Find where the given text appears and provide that cell's center as (x, y) coordinate. 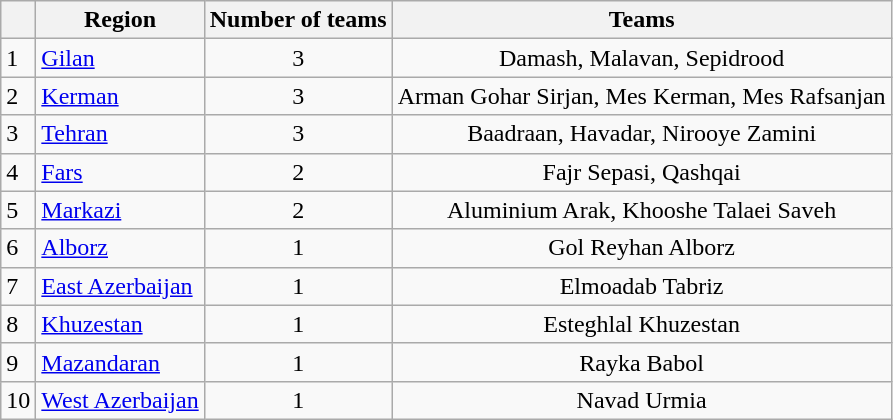
Fars (120, 172)
Rayka Babol (642, 362)
Fajr Sepasi, Qashqai (642, 172)
Tehran (120, 134)
10 (18, 400)
6 (18, 248)
Arman Gohar Sirjan, Mes Kerman, Mes Rafsanjan (642, 96)
Number of teams (298, 20)
Elmoadab Tabriz (642, 286)
Damash, Malavan, Sepidrood (642, 58)
East Azerbaijan (120, 286)
Navad Urmia (642, 400)
4 (18, 172)
Esteghlal Khuzestan (642, 324)
Khuzestan (120, 324)
Markazi (120, 210)
Baadraan, Havadar, Nirooye Zamini (642, 134)
West Azerbaijan (120, 400)
Region (120, 20)
Gol Reyhan Alborz (642, 248)
Kerman (120, 96)
7 (18, 286)
8 (18, 324)
9 (18, 362)
Alborz (120, 248)
Mazandaran (120, 362)
5 (18, 210)
Gilan (120, 58)
Aluminium Arak, Khooshe Talaei Saveh (642, 210)
Teams (642, 20)
